Locate the cell with the specified text and output its (X, Y) center coordinate. 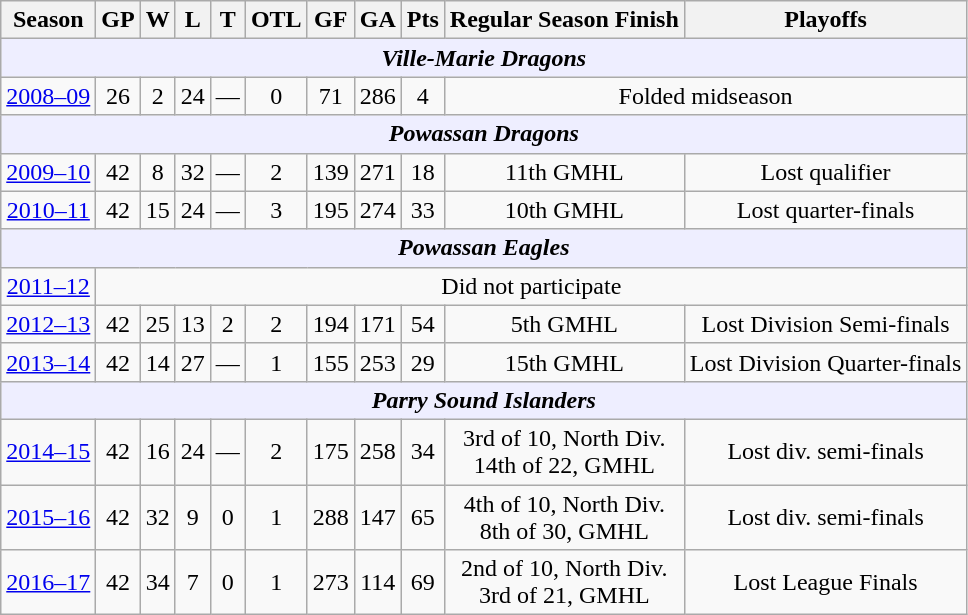
Lost quarter-finals (826, 210)
8 (158, 172)
T (228, 20)
139 (330, 172)
OTL (276, 20)
27 (192, 362)
25 (158, 324)
171 (378, 324)
15 (158, 210)
194 (330, 324)
Did not participate (532, 286)
288 (330, 516)
GA (378, 20)
Pts (422, 20)
195 (330, 210)
54 (422, 324)
2010–11 (48, 210)
2009–10 (48, 172)
13 (192, 324)
114 (378, 582)
Lost Division Semi-finals (826, 324)
29 (422, 362)
274 (378, 210)
Powassan Dragons (484, 134)
147 (378, 516)
4th of 10, North Div.8th of 30, GMHL (564, 516)
2016–17 (48, 582)
65 (422, 516)
Folded midseason (706, 96)
15th GMHL (564, 362)
7 (192, 582)
2012–13 (48, 324)
GF (330, 20)
Ville-Marie Dragons (484, 58)
33 (422, 210)
11th GMHL (564, 172)
69 (422, 582)
Regular Season Finish (564, 20)
258 (378, 452)
18 (422, 172)
10th GMHL (564, 210)
4 (422, 96)
Lost League Finals (826, 582)
2013–14 (48, 362)
W (158, 20)
Lost qualifier (826, 172)
Parry Sound Islanders (484, 400)
273 (330, 582)
16 (158, 452)
9 (192, 516)
Powassan Eagles (484, 248)
14 (158, 362)
L (192, 20)
253 (378, 362)
286 (378, 96)
Playoffs (826, 20)
2nd of 10, North Div.3rd of 21, GMHL (564, 582)
5th GMHL (564, 324)
155 (330, 362)
2014–15 (48, 452)
Season (48, 20)
3rd of 10, North Div.14th of 22, GMHL (564, 452)
Lost Division Quarter-finals (826, 362)
2015–16 (48, 516)
26 (118, 96)
271 (378, 172)
2008–09 (48, 96)
GP (118, 20)
3 (276, 210)
175 (330, 452)
2011–12 (48, 286)
71 (330, 96)
